Extract the [x, y] coordinate from the center of the cell holding the provided text.  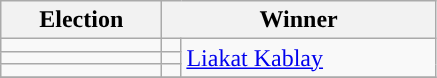
Election [82, 20]
Winner [299, 20]
Liakat Kablay [308, 58]
